Extract the (X, Y) coordinate from the center of the cell holding the provided text.  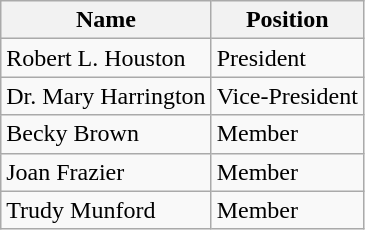
Robert L. Houston (106, 58)
Vice-President (287, 96)
President (287, 58)
Becky Brown (106, 134)
Position (287, 20)
Dr. Mary Harrington (106, 96)
Joan Frazier (106, 172)
Name (106, 20)
Trudy Munford (106, 210)
